Provide the (X, Y) coordinate of the cell's center where the given text is located.  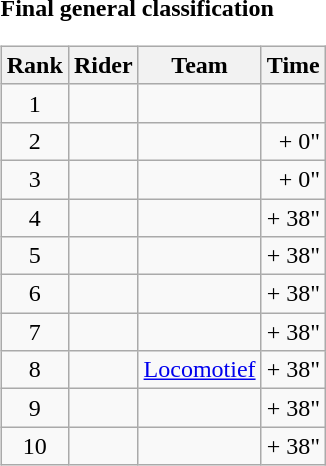
Rider (103, 65)
6 (34, 294)
1 (34, 103)
2 (34, 141)
4 (34, 217)
8 (34, 370)
Locomotief (200, 370)
10 (34, 446)
Team (200, 65)
Time (293, 65)
5 (34, 256)
9 (34, 408)
Rank (34, 65)
7 (34, 332)
3 (34, 179)
